Detect which cell encompasses the target text, then output its [X, Y] center coordinate. 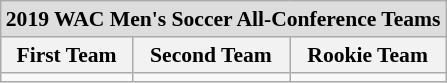
First Team [67, 55]
Rookie Team [368, 55]
Second Team [210, 55]
2019 WAC Men's Soccer All-Conference Teams [224, 19]
